Search for the cell housing the specified text and yield its (X, Y) center coordinate. 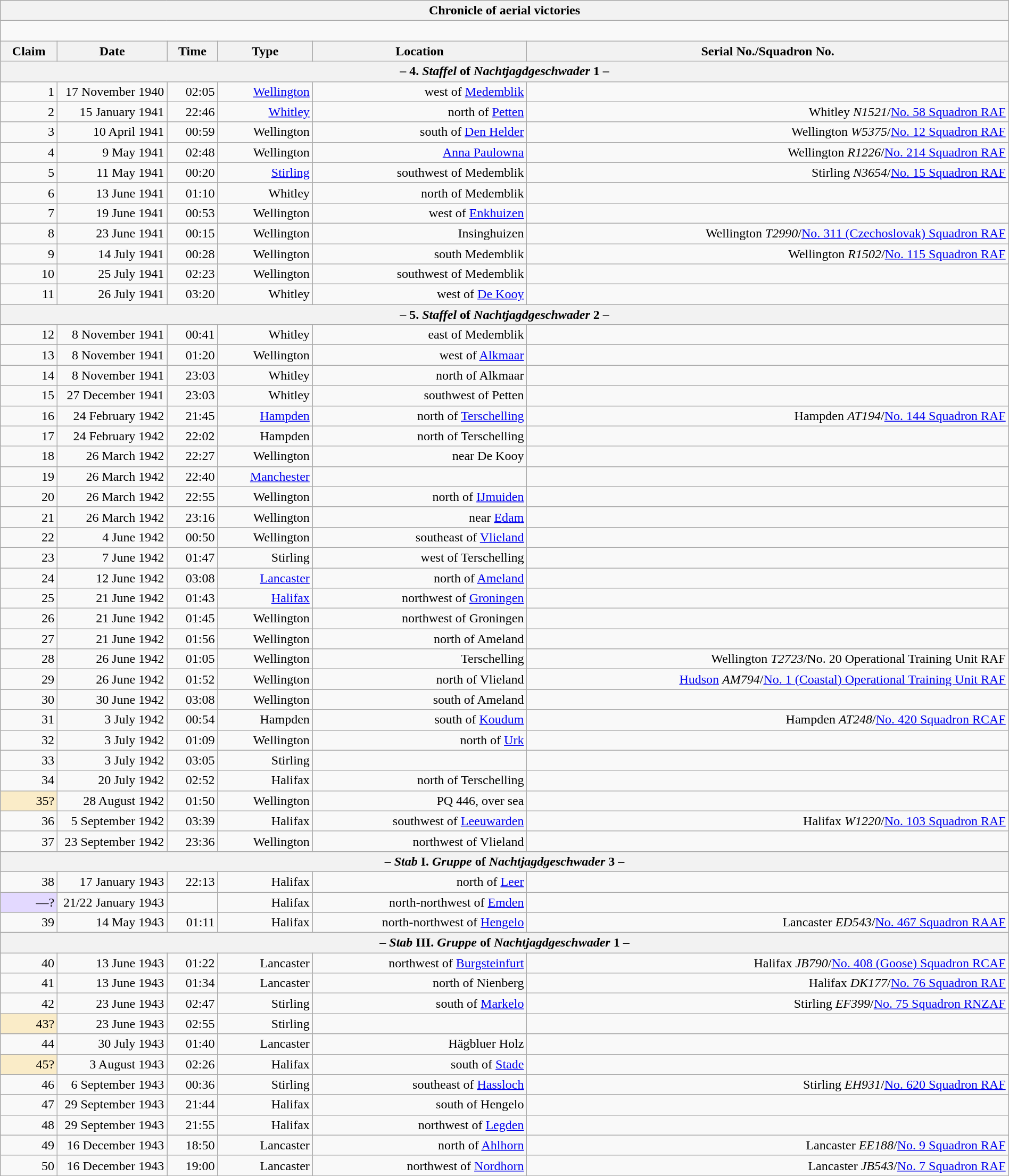
01:56 (193, 639)
40 (29, 963)
23:16 (193, 517)
21:45 (193, 416)
Terschelling (419, 659)
17 January 1943 (112, 882)
01:47 (193, 557)
near De Kooy (419, 456)
01:40 (193, 1044)
44 (29, 1044)
northwest of Nordhorn (419, 1165)
Chronicle of aerial victories (504, 11)
17 (29, 436)
2 (29, 112)
8 (29, 233)
Stirling N3654/No. 15 Squadron RAF (767, 172)
south of Ameland (419, 700)
00:28 (193, 254)
11 May 1941 (112, 172)
23:36 (193, 841)
46 (29, 1084)
north of Alkmaar (419, 375)
Wellington W5375/No. 12 Squadron RAF (767, 132)
Hampden AT248/No. 420 Squadron RCAF (767, 720)
Halifax DK177/No. 76 Squadron RAF (767, 983)
39 (29, 923)
Hudson AM794/No. 1 (Coastal) Operational Training Unit RAF (767, 679)
– Stab I. Gruppe of Nachtjagdgeschwader 3 – (504, 861)
6 (29, 193)
36 (29, 821)
5 September 1942 (112, 821)
northwest of Vlieland (419, 841)
30 June 1942 (112, 700)
east of Medemblik (419, 335)
22:40 (193, 476)
28 August 1942 (112, 801)
Wellington T2990/No. 311 (Czechoslovak) Squadron RAF (767, 233)
00:36 (193, 1084)
22:13 (193, 882)
02:05 (193, 92)
26 (29, 619)
northwest of Legden (419, 1125)
west of Alkmaar (419, 355)
14 July 1941 (112, 254)
12 June 1942 (112, 578)
near Edam (419, 517)
Wellington R1502/No. 115 Squadron RAF (767, 254)
Anna Paulowna (419, 152)
north of Medemblik (419, 193)
00:15 (193, 233)
02:47 (193, 1004)
southwest of Leeuwarden (419, 821)
22:46 (193, 112)
22:55 (193, 497)
11 (29, 294)
4 June 1942 (112, 537)
3 (29, 132)
31 (29, 720)
– Stab III. Gruppe of Nachtjagdgeschwader 1 – (504, 943)
14 May 1943 (112, 923)
27 (29, 639)
01:34 (193, 983)
01:09 (193, 740)
01:05 (193, 659)
21:44 (193, 1105)
4 (29, 152)
01:52 (193, 679)
Wellington R1226/No. 214 Squadron RAF (767, 152)
23 (29, 557)
00:20 (193, 172)
21 (29, 517)
50 (29, 1165)
03:05 (193, 760)
Stirling EH931/No. 620 Squadron RAF (767, 1084)
22:02 (193, 436)
Claim (29, 51)
16 (29, 416)
1 (29, 92)
Lancaster JB543/No. 7 Squadron RAF (767, 1165)
Date (112, 51)
north of Petten (419, 112)
15 January 1941 (112, 112)
48 (29, 1125)
23 September 1942 (112, 841)
9 May 1941 (112, 152)
south of Koudum (419, 720)
– 4. Staffel of Nachtjagdgeschwader 1 – (504, 71)
14 (29, 375)
north of Ahlhorn (419, 1145)
22:27 (193, 456)
00:54 (193, 720)
25 (29, 598)
02:23 (193, 274)
Halifax JB790/No. 408 (Goose) Squadron RCAF (767, 963)
– 5. Staffel of Nachtjagdgeschwader 2 – (504, 315)
southeast of Hassloch (419, 1084)
01:20 (193, 355)
west of Enkhuizen (419, 213)
33 (29, 760)
02:26 (193, 1064)
17 November 1940 (112, 92)
32 (29, 740)
north of Leer (419, 882)
30 (29, 700)
26 July 1941 (112, 294)
49 (29, 1145)
41 (29, 983)
7 (29, 213)
35? (29, 801)
00:59 (193, 132)
45? (29, 1064)
00:41 (193, 335)
south of Markelo (419, 1004)
north of Nienberg (419, 983)
19:00 (193, 1165)
Lancaster ED543/No. 467 Squadron RAAF (767, 923)
24 (29, 578)
00:50 (193, 537)
21/22 January 1943 (112, 902)
37 (29, 841)
9 (29, 254)
Insinghuizen (419, 233)
south of Hengelo (419, 1105)
20 (29, 497)
03:39 (193, 821)
01:43 (193, 598)
02:55 (193, 1024)
42 (29, 1004)
18 (29, 456)
02:48 (193, 152)
northwest of Burgsteinfurt (419, 963)
Location (419, 51)
Hägbluer Holz (419, 1044)
13 (29, 355)
25 July 1941 (112, 274)
west of De Kooy (419, 294)
12 (29, 335)
19 (29, 476)
13 June 1941 (112, 193)
Serial No./Squadron No. (767, 51)
north of Vlieland (419, 679)
south Medemblik (419, 254)
27 December 1941 (112, 396)
23 June 1941 (112, 233)
Lancaster EE188/No. 9 Squadron RAF (767, 1145)
30 July 1943 (112, 1044)
28 (29, 659)
north of IJmuiden (419, 497)
south of Den Helder (419, 132)
01:10 (193, 193)
Wellington T2723/No. 20 Operational Training Unit RAF (767, 659)
west of Terschelling (419, 557)
north of Urk (419, 740)
west of Medemblik (419, 92)
north-northwest of Emden (419, 902)
15 (29, 396)
southeast of Vlieland (419, 537)
20 July 1942 (112, 780)
03:20 (193, 294)
Hampden AT194/No. 144 Squadron RAF (767, 416)
01:45 (193, 619)
southwest of Petten (419, 396)
01:50 (193, 801)
19 June 1941 (112, 213)
22 (29, 537)
3 August 1943 (112, 1064)
5 (29, 172)
01:22 (193, 963)
—? (29, 902)
Type (265, 51)
10 (29, 274)
34 (29, 780)
01:11 (193, 923)
00:53 (193, 213)
north-northwest of Hengelo (419, 923)
PQ 446, over sea (419, 801)
6 September 1943 (112, 1084)
Time (193, 51)
Manchester (265, 476)
Stirling EF399/No. 75 Squadron RNZAF (767, 1004)
21:55 (193, 1125)
43? (29, 1024)
47 (29, 1105)
7 June 1942 (112, 557)
29 (29, 679)
Whitley N1521/No. 58 Squadron RAF (767, 112)
Halifax W1220/No. 103 Squadron RAF (767, 821)
38 (29, 882)
south of Stade (419, 1064)
02:52 (193, 780)
10 April 1941 (112, 132)
18:50 (193, 1145)
